Capture the cell that displays the provided text and extract its [x, y] central coordinate. 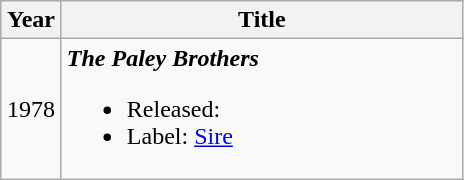
Title [262, 20]
1978 [32, 109]
The Paley BrothersReleased: Label: Sire [262, 109]
Year [32, 20]
